Search for the cell housing the specified text and yield its [X, Y] center coordinate. 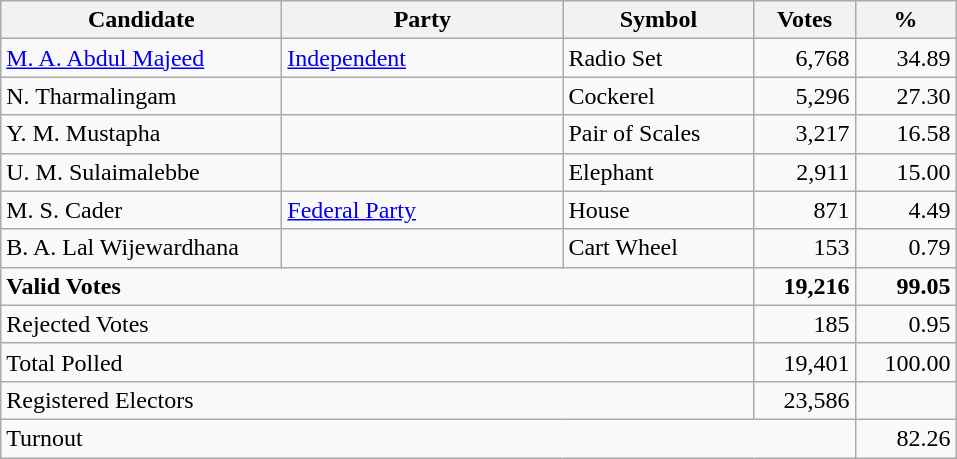
153 [804, 248]
6,768 [804, 58]
Total Polled [378, 362]
19,401 [804, 362]
185 [804, 324]
Radio Set [658, 58]
23,586 [804, 400]
House [658, 210]
2,911 [804, 172]
16.58 [906, 134]
15.00 [906, 172]
82.26 [906, 438]
5,296 [804, 96]
27.30 [906, 96]
B. A. Lal Wijewardhana [142, 248]
N. Tharmalingam [142, 96]
Elephant [658, 172]
100.00 [906, 362]
871 [804, 210]
Turnout [428, 438]
Votes [804, 20]
Cockerel [658, 96]
0.79 [906, 248]
19,216 [804, 286]
Pair of Scales [658, 134]
99.05 [906, 286]
% [906, 20]
Rejected Votes [378, 324]
Symbol [658, 20]
4.49 [906, 210]
Federal Party [422, 210]
3,217 [804, 134]
0.95 [906, 324]
M. S. Cader [142, 210]
Party [422, 20]
34.89 [906, 58]
Independent [422, 58]
M. A. Abdul Majeed [142, 58]
Cart Wheel [658, 248]
Y. M. Mustapha [142, 134]
Candidate [142, 20]
Registered Electors [378, 400]
U. M. Sulaimalebbe [142, 172]
Valid Votes [378, 286]
